Detect which cell encompasses the target text, then output its [x, y] center coordinate. 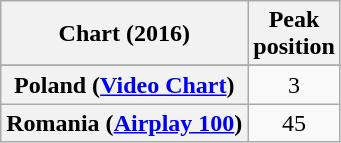
45 [294, 123]
Romania (Airplay 100) [124, 123]
3 [294, 85]
Poland (Video Chart) [124, 85]
Chart (2016) [124, 34]
Peakposition [294, 34]
